Output the [X, Y] coordinate of the center of the cell containing the given text.  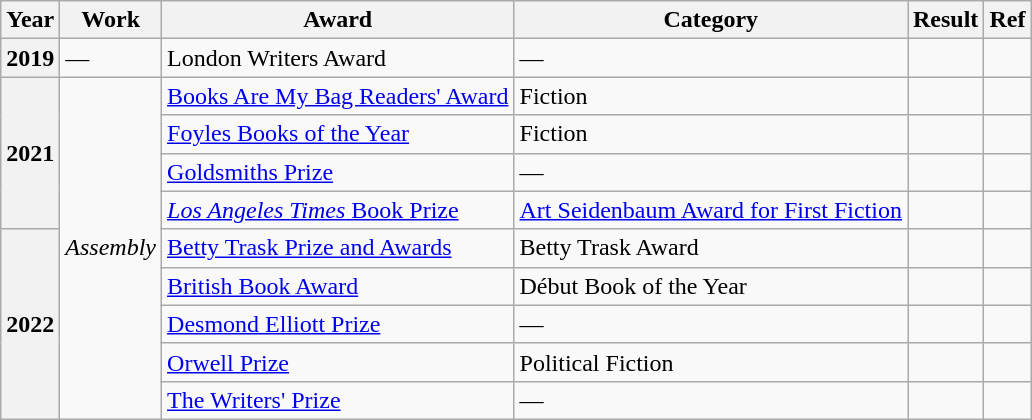
Betty Trask Award [710, 248]
Betty Trask Prize and Awards [338, 248]
2019 [30, 58]
Art Seidenbaum Award for First Fiction [710, 210]
Orwell Prize [338, 362]
Category [710, 20]
Foyles Books of the Year [338, 134]
The Writers' Prize [338, 400]
London Writers Award [338, 58]
2021 [30, 153]
Goldsmiths Prize [338, 172]
Los Angeles Times Book Prize [338, 210]
Ref [1008, 20]
Desmond Elliott Prize [338, 324]
British Book Award [338, 286]
Work [111, 20]
Début Book of the Year [710, 286]
Political Fiction [710, 362]
Assembly [111, 248]
Award [338, 20]
Books Are My Bag Readers' Award [338, 96]
2022 [30, 324]
Year [30, 20]
Result [946, 20]
